Pinpoint the cell where the given text exists, returning its [X, Y] midpoint coordinate. 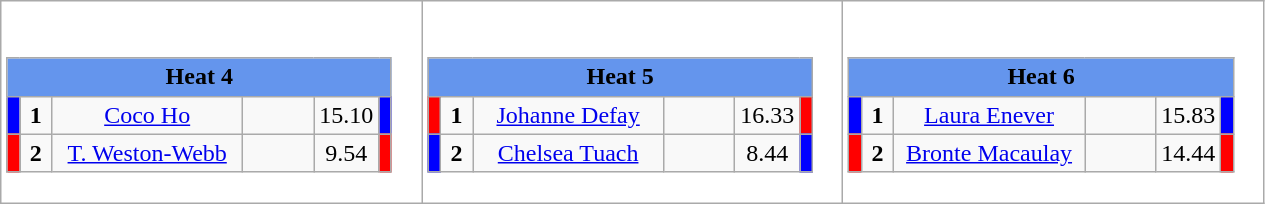
Heat 4 [199, 77]
Heat 6 1 Laura Enever 15.83 2 Bronte Macaulay 14.44 [1054, 102]
15.10 [346, 115]
14.44 [1188, 153]
Heat 5 [620, 77]
Johanne Defay [568, 115]
Laura Enever [990, 115]
Heat 5 1 Johanne Defay 16.33 2 Chelsea Tuach 8.44 [632, 102]
9.54 [346, 153]
Heat 6 [1041, 77]
Coco Ho [148, 115]
8.44 [768, 153]
T. Weston-Webb [148, 153]
Bronte Macaulay [990, 153]
Chelsea Tuach [568, 153]
16.33 [768, 115]
Heat 4 1 Coco Ho 15.10 2 T. Weston-Webb 9.54 [212, 102]
15.83 [1188, 115]
